Return (X, Y) of the center of cell containing provided text 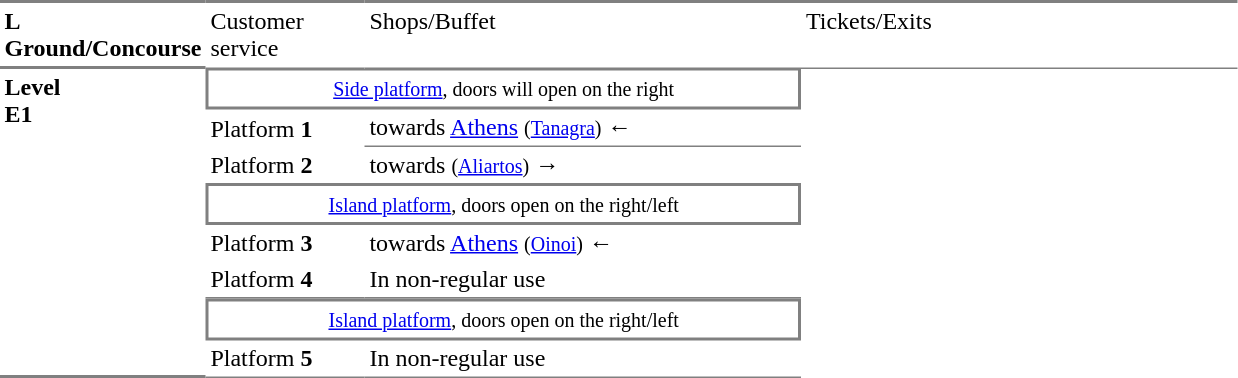
LGround/Concourse (103, 34)
Side platform, doors will open on the right (504, 89)
LevelΕ1 (103, 224)
Platform 4 (286, 280)
Platform 3 (286, 243)
Platform 1 (286, 129)
Shops/Buffet (583, 34)
Platform 5 (286, 359)
towards Athens (Oinoi) ← (583, 243)
towards (Aliartos) → (583, 165)
Tickets/Exits (1019, 34)
Customer service (286, 34)
Platform 2 (286, 165)
towards Athens (Tanagra) ← (583, 129)
